Pinpoint the cell where the given text exists, returning its [X, Y] midpoint coordinate. 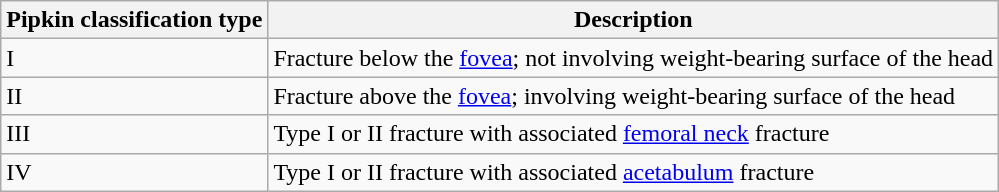
Pipkin classification type [134, 20]
Fracture above the fovea; involving weight-bearing surface of the head [634, 96]
Description [634, 20]
Type I or II fracture with associated femoral neck fracture [634, 134]
Type I or II fracture with associated acetabulum fracture [634, 172]
I [134, 58]
III [134, 134]
Fracture below the fovea; not involving weight-bearing surface of the head [634, 58]
IV [134, 172]
II [134, 96]
